Search for the cell housing the specified text and yield its [x, y] center coordinate. 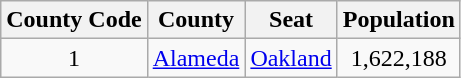
Oakland [291, 58]
Population [398, 20]
1,622,188 [398, 58]
County [196, 20]
County Code [74, 20]
Seat [291, 20]
1 [74, 58]
Alameda [196, 58]
